Search for the cell housing the specified text and yield its [X, Y] center coordinate. 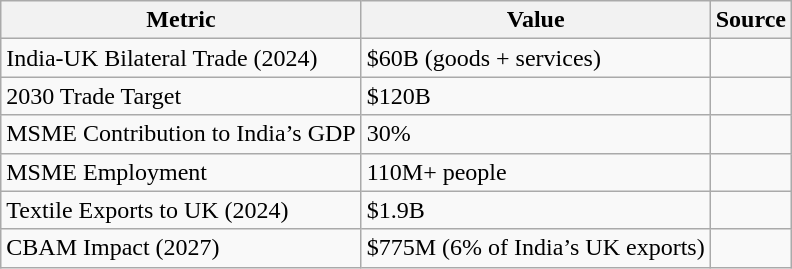
Source [750, 20]
$120B [536, 96]
2030 Trade Target [181, 96]
MSME Contribution to India’s GDP [181, 134]
India-UK Bilateral Trade (2024) [181, 58]
CBAM Impact (2027) [181, 248]
Textile Exports to UK (2024) [181, 210]
MSME Employment [181, 172]
30% [536, 134]
Metric [181, 20]
Value [536, 20]
110M+ people [536, 172]
$1.9B [536, 210]
$60B (goods + services) [536, 58]
$775M (6% of India’s UK exports) [536, 248]
